Detect which cell encompasses the target text, then output its [X, Y] center coordinate. 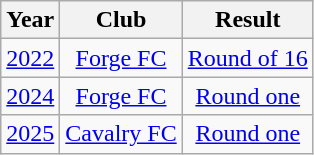
2022 [30, 58]
Cavalry FC [121, 134]
Club [121, 20]
2025 [30, 134]
Round of 16 [248, 58]
Year [30, 20]
2024 [30, 96]
Result [248, 20]
